Return the (x, y) coordinate for the center point of the cell that contains the specified text.  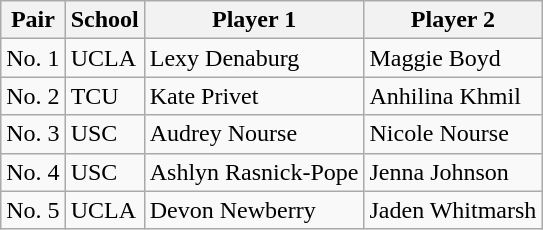
Nicole Nourse (453, 134)
Jenna Johnson (453, 172)
No. 2 (33, 96)
No. 4 (33, 172)
Maggie Boyd (453, 58)
No. 1 (33, 58)
Jaden Whitmarsh (453, 210)
Player 2 (453, 20)
Player 1 (254, 20)
Ashlyn Rasnick-Pope (254, 172)
TCU (104, 96)
Lexy Denaburg (254, 58)
Devon Newberry (254, 210)
No. 3 (33, 134)
Kate Privet (254, 96)
School (104, 20)
No. 5 (33, 210)
Anhilina Khmil (453, 96)
Pair (33, 20)
Audrey Nourse (254, 134)
